Extract the (X, Y) coordinate from the center of the cell holding the provided text.  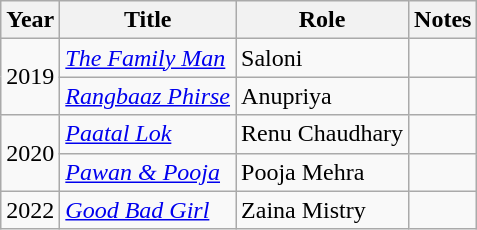
The Family Man (148, 58)
Zaina Mistry (322, 210)
Role (322, 20)
2022 (30, 210)
Paatal Lok (148, 134)
2020 (30, 153)
Saloni (322, 58)
Renu Chaudhary (322, 134)
2019 (30, 77)
Year (30, 20)
Pawan & Pooja (148, 172)
Pooja Mehra (322, 172)
Title (148, 20)
Anupriya (322, 96)
Good Bad Girl (148, 210)
Rangbaaz Phirse (148, 96)
Notes (443, 20)
